Extract the (X, Y) coordinate from the center of the cell holding the provided text.  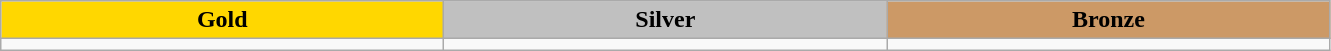
Bronze (1108, 20)
Gold (222, 20)
Silver (666, 20)
